Extract the [x, y] coordinate from the center of the cell holding the provided text.  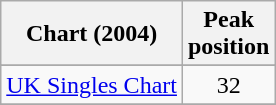
32 [228, 85]
Peakposition [228, 34]
Chart (2004) [92, 34]
UK Singles Chart [92, 85]
